Scan for the cell matching the given text and deliver its (X, Y) coordinate at center. 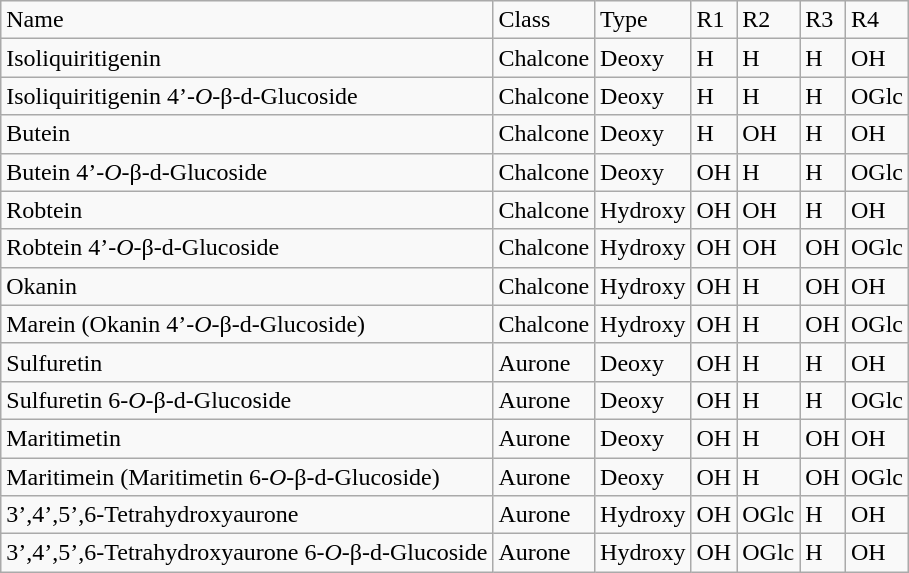
R1 (714, 20)
3’,4’,5’,6-Tetrahydroxyaurone (247, 515)
3’,4’,5’,6-Tetrahydroxyaurone 6-O-β-d-Glucoside (247, 553)
Robtein (247, 210)
Class (544, 20)
Type (643, 20)
Okanin (247, 286)
Butein 4’-O-β-d-Glucoside (247, 172)
Maritimein (Maritimetin 6-O-β-d-Glucoside) (247, 477)
Maritimetin (247, 438)
Isoliquiritigenin (247, 58)
R2 (768, 20)
Marein (Okanin 4’-O-β-d-Glucoside) (247, 324)
Name (247, 20)
R4 (876, 20)
Sulfuretin (247, 362)
R3 (823, 20)
Robtein 4’-O-β-d-Glucoside (247, 248)
Butein (247, 134)
Sulfuretin 6-O-β-d-Glucoside (247, 400)
Isoliquiritigenin 4’-O-β-d-Glucoside (247, 96)
